Determine the (X, Y) coordinate at the center of the cell enclosing the given text.  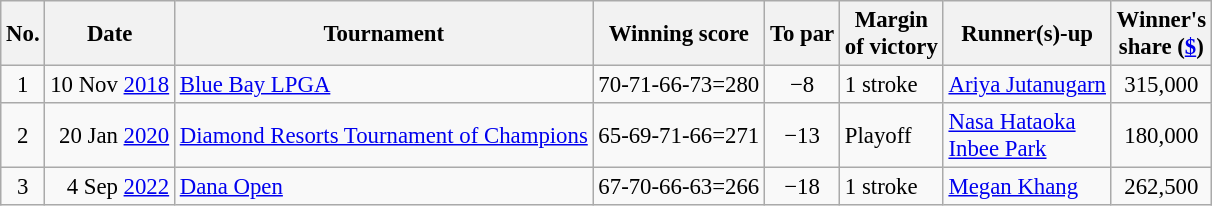
Dana Open (384, 187)
−13 (802, 136)
315,000 (1161, 85)
262,500 (1161, 187)
67-70-66-63=266 (679, 187)
Winning score (679, 34)
70-71-66-73=280 (679, 85)
65-69-71-66=271 (679, 136)
Ariya Jutanugarn (1027, 85)
Nasa Hataoka Inbee Park (1027, 136)
−18 (802, 187)
Blue Bay LPGA (384, 85)
180,000 (1161, 136)
Tournament (384, 34)
Winner'sshare ($) (1161, 34)
−8 (802, 85)
To par (802, 34)
4 Sep 2022 (110, 187)
20 Jan 2020 (110, 136)
Playoff (892, 136)
Megan Khang (1027, 187)
2 (23, 136)
Date (110, 34)
10 Nov 2018 (110, 85)
Marginof victory (892, 34)
3 (23, 187)
Diamond Resorts Tournament of Champions (384, 136)
Runner(s)-up (1027, 34)
No. (23, 34)
1 (23, 85)
